Extract the (X, Y) coordinate from the center of the cell holding the provided text.  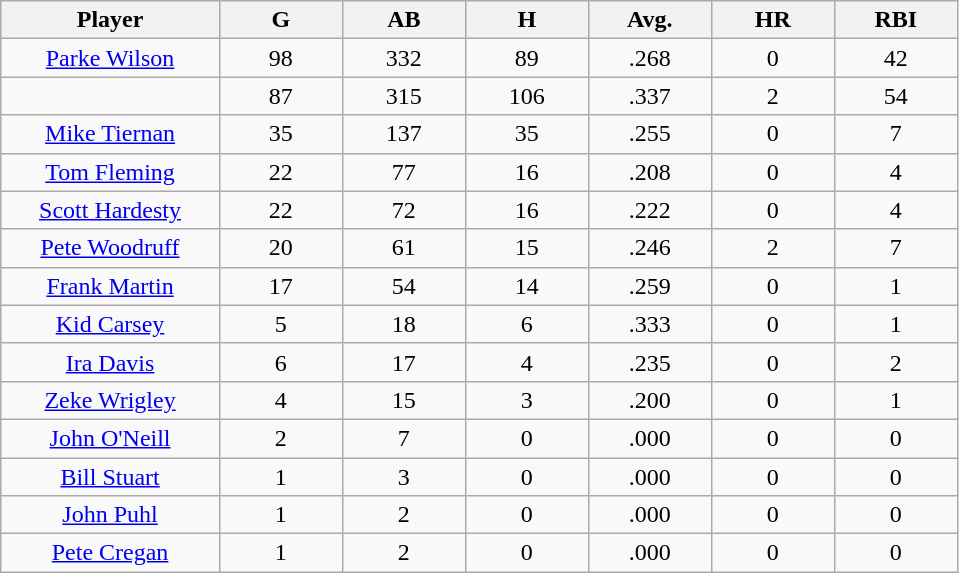
332 (404, 58)
RBI (896, 20)
98 (280, 58)
Ira Davis (110, 362)
Avg. (650, 20)
Mike Tiernan (110, 134)
Frank Martin (110, 286)
.255 (650, 134)
Tom Fleming (110, 172)
.259 (650, 286)
42 (896, 58)
.235 (650, 362)
.208 (650, 172)
.246 (650, 248)
AB (404, 20)
5 (280, 324)
Zeke Wrigley (110, 400)
.222 (650, 210)
.268 (650, 58)
137 (404, 134)
H (526, 20)
Parke Wilson (110, 58)
.337 (650, 96)
72 (404, 210)
Pete Woodruff (110, 248)
.333 (650, 324)
.200 (650, 400)
87 (280, 96)
John Puhl (110, 515)
G (280, 20)
61 (404, 248)
Bill Stuart (110, 477)
18 (404, 324)
77 (404, 172)
Pete Cregan (110, 553)
Scott Hardesty (110, 210)
106 (526, 96)
Kid Carsey (110, 324)
14 (526, 286)
315 (404, 96)
Player (110, 20)
89 (526, 58)
John O'Neill (110, 438)
20 (280, 248)
HR (772, 20)
